Pinpoint the cell where the given text exists, returning its [x, y] midpoint coordinate. 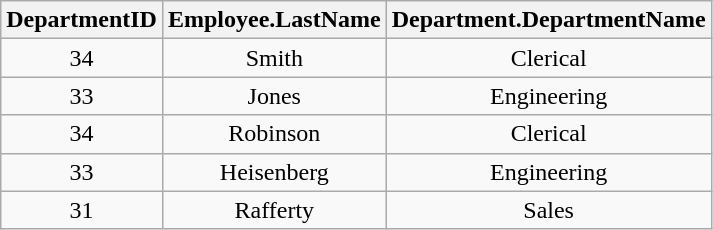
Heisenberg [274, 172]
31 [82, 210]
DepartmentID [82, 20]
Robinson [274, 134]
Sales [548, 210]
Rafferty [274, 210]
Jones [274, 96]
Department.DepartmentName [548, 20]
Employee.LastName [274, 20]
Smith [274, 58]
